Find where the given text appears and provide that cell's center as [X, Y] coordinate. 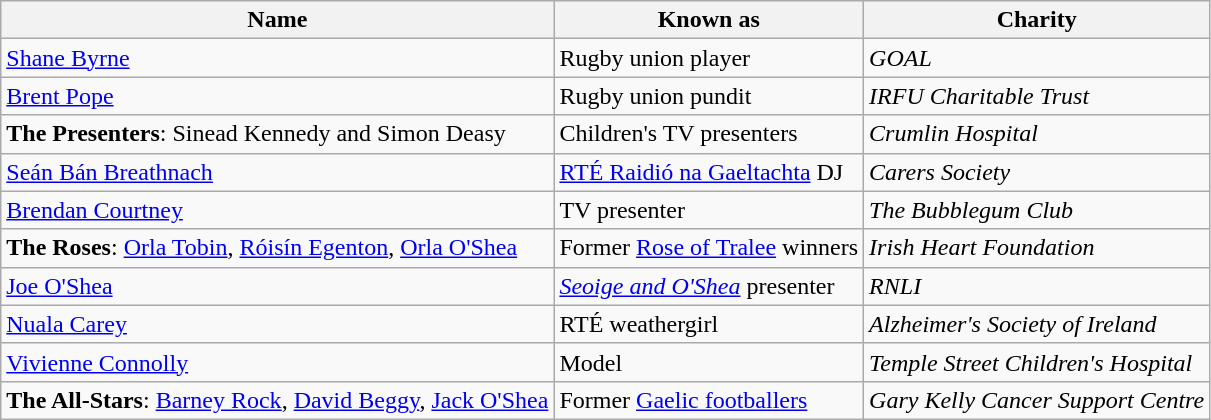
Name [278, 20]
RTÉ weathergirl [709, 324]
Crumlin Hospital [1037, 134]
RNLI [1037, 286]
Charity [1037, 20]
Gary Kelly Cancer Support Centre [1037, 400]
Carers Society [1037, 172]
Irish Heart Foundation [1037, 248]
Brendan Courtney [278, 210]
The All-Stars: Barney Rock, David Beggy, Jack O'Shea [278, 400]
IRFU Charitable Trust [1037, 96]
Nuala Carey [278, 324]
TV presenter [709, 210]
Model [709, 362]
The Presenters: Sinead Kennedy and Simon Deasy [278, 134]
GOAL [1037, 58]
Seoige and O'Shea presenter [709, 286]
Brent Pope [278, 96]
Former Gaelic footballers [709, 400]
Vivienne Connolly [278, 362]
Rugby union player [709, 58]
Former Rose of Tralee winners [709, 248]
Children's TV presenters [709, 134]
RTÉ Raidió na Gaeltachta DJ [709, 172]
Temple Street Children's Hospital [1037, 362]
Known as [709, 20]
Joe O'Shea [278, 286]
The Bubblegum Club [1037, 210]
Seán Bán Breathnach [278, 172]
Alzheimer's Society of Ireland [1037, 324]
Shane Byrne [278, 58]
The Roses: Orla Tobin, Róisín Egenton, Orla O'Shea [278, 248]
Rugby union pundit [709, 96]
